Determine the [x, y] coordinate at the center of the cell enclosing the given text.  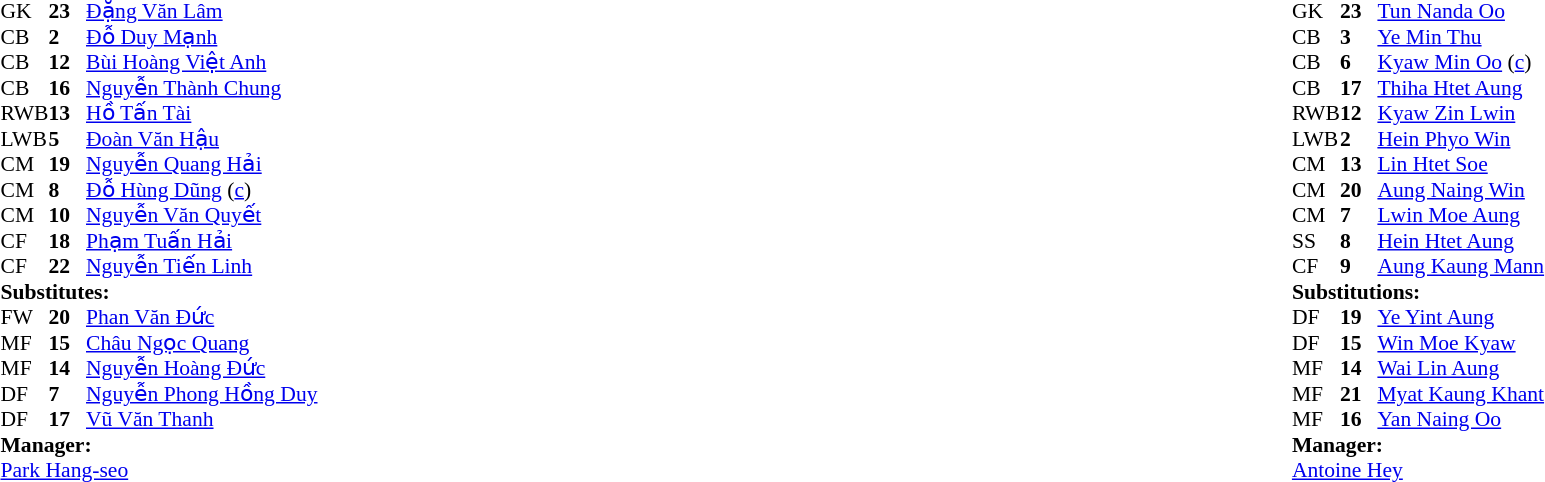
Kyaw Min Oo (c) [1460, 63]
Nguyễn Văn Quyết [202, 215]
Nguyễn Tiến Linh [202, 267]
FW [24, 317]
Đỗ Duy Mạnh [202, 37]
Lwin Moe Aung [1460, 215]
Hein Htet Aung [1460, 241]
21 [1359, 394]
Nguyễn Phong Hồng Duy [202, 394]
Kyaw Zin Lwin [1460, 113]
Aung Naing Win [1460, 190]
Đoàn Văn Hậu [202, 139]
Myat Kaung Khant [1460, 394]
Nguyễn Quang Hải [202, 165]
Châu Ngọc Quang [202, 343]
Substitutions: [1418, 292]
Phạm Tuấn Hải [202, 241]
SS [1316, 241]
Hein Phyo Win [1460, 139]
Vũ Văn Thanh [202, 419]
Nguyễn Hoàng Đức [202, 369]
Aung Kaung Mann [1460, 267]
Ye Yint Aung [1460, 317]
Hồ Tấn Tài [202, 113]
Đỗ Hùng Dũng (c) [202, 190]
9 [1359, 267]
Phan Văn Đức [202, 317]
Substitutes: [158, 292]
Nguyễn Thành Chung [202, 88]
22 [67, 267]
6 [1359, 63]
5 [67, 139]
Bùi Hoàng Việt Anh [202, 63]
Ye Min Thu [1460, 37]
Yan Naing Oo [1460, 419]
10 [67, 215]
18 [67, 241]
Thiha Htet Aung [1460, 88]
Win Moe Kyaw [1460, 343]
3 [1359, 37]
Wai Lin Aung [1460, 369]
Lin Htet Soe [1460, 165]
